Find where the given text appears and provide that cell's center as (x, y) coordinate. 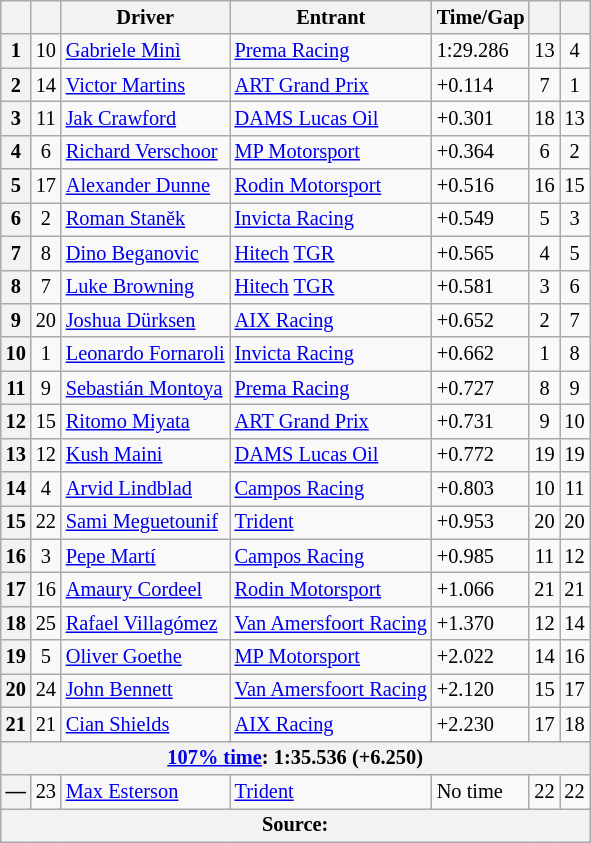
No time (481, 791)
+1.066 (481, 589)
23 (46, 791)
+0.364 (481, 152)
Rafael Villagómez (146, 623)
+0.731 (481, 421)
Gabriele Minì (146, 51)
+1.370 (481, 623)
Max Esterson (146, 791)
+0.301 (481, 118)
Pepe Martí (146, 556)
+0.727 (481, 388)
Cian Shields (146, 724)
1:29.286 (481, 51)
Richard Verschoor (146, 152)
Jak Crawford (146, 118)
— (16, 791)
Dino Beganovic (146, 253)
Leonardo Fornaroli (146, 354)
Victor Martins (146, 85)
+2.230 (481, 724)
24 (46, 690)
John Bennett (146, 690)
+0.516 (481, 186)
107% time: 1:35.536 (+6.250) (296, 758)
+0.953 (481, 522)
Sebastián Montoya (146, 388)
+0.114 (481, 85)
+0.803 (481, 489)
+0.565 (481, 253)
Source: (296, 825)
Luke Browning (146, 287)
Amaury Cordeel (146, 589)
Driver (146, 17)
Kush Maini (146, 455)
+0.549 (481, 219)
Joshua Dürksen (146, 320)
Arvid Lindblad (146, 489)
Time/Gap (481, 17)
Oliver Goethe (146, 657)
Ritomo Miyata (146, 421)
Entrant (331, 17)
+0.772 (481, 455)
+0.652 (481, 320)
25 (46, 623)
+2.120 (481, 690)
Sami Meguetounif (146, 522)
+0.985 (481, 556)
+0.581 (481, 287)
Alexander Dunne (146, 186)
+0.662 (481, 354)
+2.022 (481, 657)
Roman Staněk (146, 219)
